Pinpoint the cell where the given text exists, returning its [x, y] midpoint coordinate. 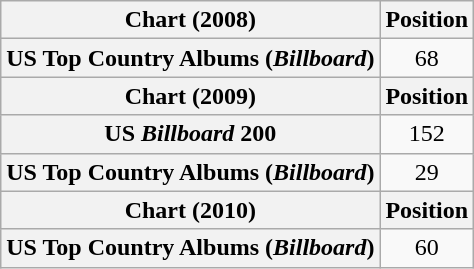
Chart (2009) [190, 96]
Chart (2008) [190, 20]
US Billboard 200 [190, 134]
60 [427, 248]
68 [427, 58]
152 [427, 134]
Chart (2010) [190, 210]
29 [427, 172]
